Pinpoint the cell where the given text exists, returning its (X, Y) midpoint coordinate. 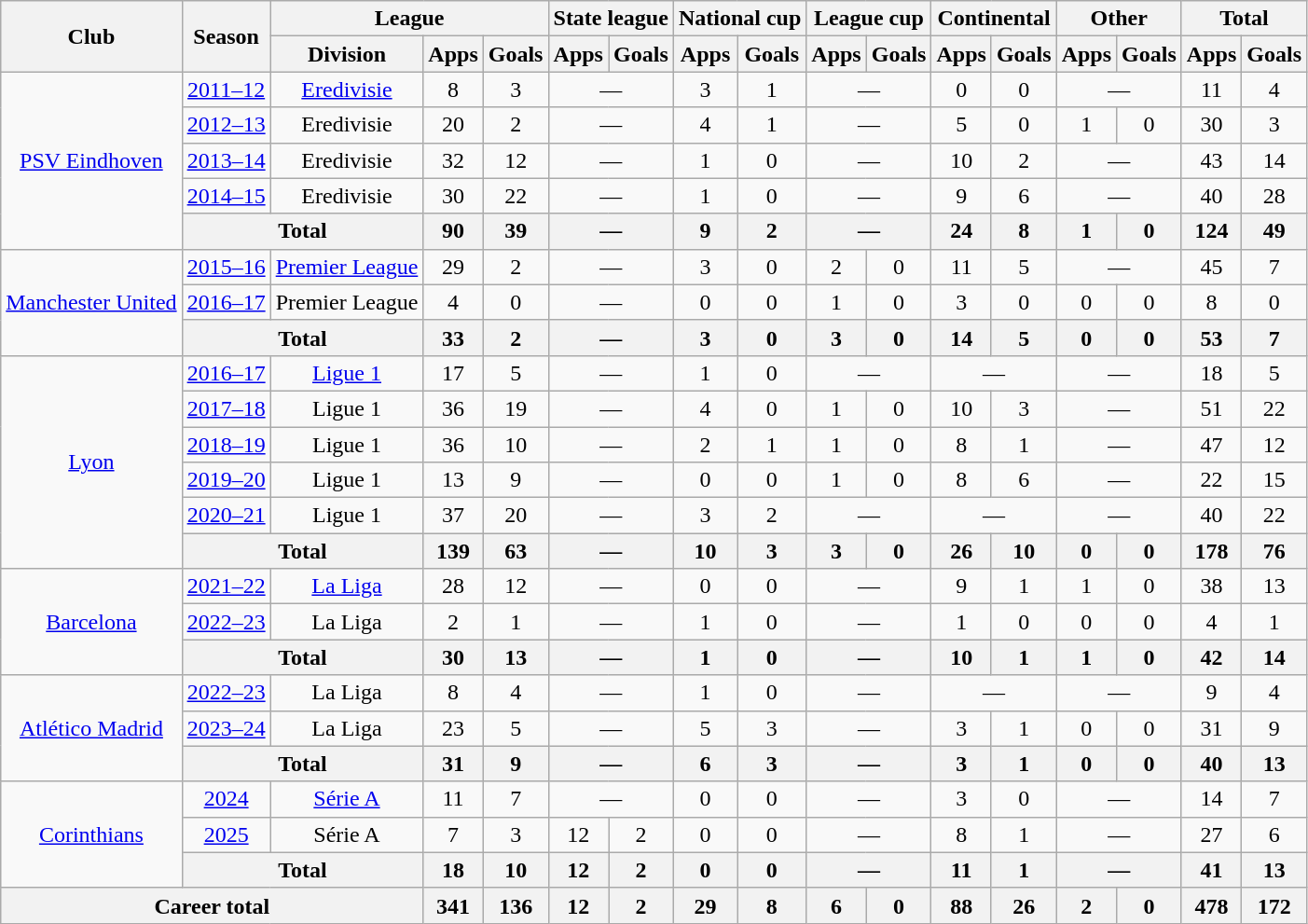
76 (1274, 551)
88 (961, 905)
Other (1119, 19)
Continental (994, 19)
38 (1211, 586)
2011–12 (226, 90)
37 (453, 516)
Division (347, 54)
17 (453, 373)
Atlético Madrid (91, 728)
15 (1274, 480)
2014–15 (226, 196)
178 (1211, 551)
2021–22 (226, 586)
63 (516, 551)
Career total (213, 905)
39 (516, 231)
2013–14 (226, 160)
PSV Eindhoven (91, 160)
League cup (869, 19)
23 (453, 728)
Lyon (91, 462)
24 (961, 231)
139 (453, 551)
33 (453, 338)
47 (1211, 445)
Season (226, 36)
Corinthians (91, 834)
2017–18 (226, 408)
2025 (226, 834)
172 (1274, 905)
2015–16 (226, 267)
Club (91, 36)
27 (1211, 834)
Manchester United (91, 302)
2023–24 (226, 728)
478 (1211, 905)
League (409, 19)
45 (1211, 267)
2019–20 (226, 480)
19 (516, 408)
2018–19 (226, 445)
42 (1211, 657)
41 (1211, 870)
2012–13 (226, 125)
National cup (739, 19)
2020–21 (226, 516)
Barcelona (91, 622)
51 (1211, 408)
136 (516, 905)
341 (453, 905)
49 (1274, 231)
2024 (226, 799)
43 (1211, 160)
State league (611, 19)
124 (1211, 231)
32 (453, 160)
53 (1211, 338)
90 (453, 231)
